Return [X, Y] of the center of cell containing provided text 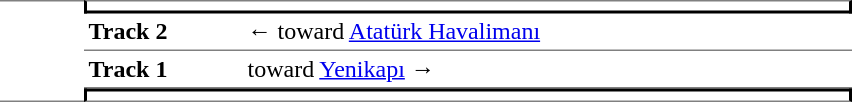
Track 1 [164, 70]
toward Yenikapı → [548, 70]
Track 2 [164, 33]
← toward Atatürk Havalimanı [548, 33]
